Detect which cell encompasses the target text, then output its [X, Y] center coordinate. 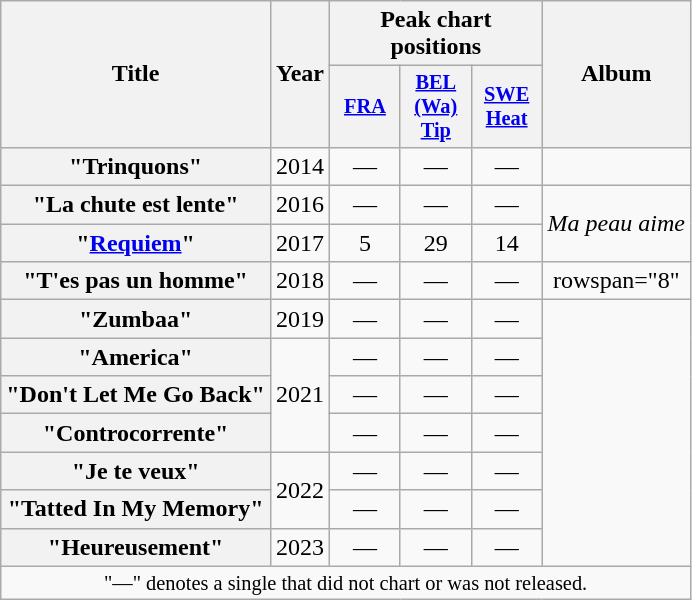
2021 [300, 395]
"Don't Let Me Go Back" [136, 395]
"—" denotes a single that did not chart or was not released. [346, 583]
"America" [136, 357]
"Controcorrente" [136, 433]
2022 [300, 490]
BEL (Wa)Tip [436, 107]
"Zumbaa" [136, 319]
5 [366, 243]
"Requiem" [136, 243]
14 [506, 243]
2014 [300, 166]
"Heureusement" [136, 547]
"Tatted In My Memory" [136, 509]
"T'es pas un homme" [136, 281]
"Trinquons" [136, 166]
29 [436, 243]
2017 [300, 243]
Ma peau aime [616, 224]
Year [300, 74]
SWEHeat [506, 107]
"La chute est lente" [136, 205]
2018 [300, 281]
Title [136, 74]
"Je te veux" [136, 471]
Peak chart positions [436, 34]
Album [616, 74]
2023 [300, 547]
rowspan="8" [616, 281]
2019 [300, 319]
FRA [366, 107]
2016 [300, 205]
